Find where the given text appears and provide that cell's center as (X, Y) coordinate. 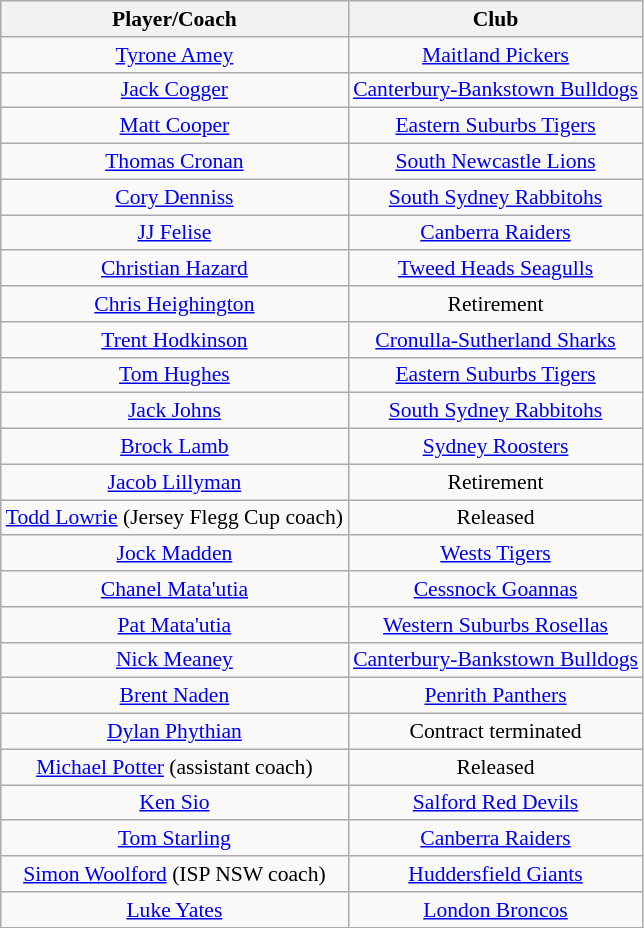
Tom Hughes (174, 375)
Cronulla-Sutherland Sharks (496, 340)
Ken Sio (174, 803)
London Broncos (496, 910)
Todd Lowrie (Jersey Flegg Cup coach) (174, 518)
Chris Heighington (174, 304)
Thomas Cronan (174, 162)
Tweed Heads Seagulls (496, 269)
Jack Johns (174, 411)
Jacob Lillyman (174, 482)
Sydney Roosters (496, 447)
Cory Denniss (174, 197)
Tom Starling (174, 839)
Huddersfield Giants (496, 874)
South Newcastle Lions (496, 162)
Tyrone Amey (174, 55)
Maitland Pickers (496, 55)
Trent Hodkinson (174, 340)
Contract terminated (496, 732)
Michael Potter (assistant coach) (174, 767)
Chanel Mata'utia (174, 589)
Jock Madden (174, 554)
Christian Hazard (174, 269)
Club (496, 19)
Salford Red Devils (496, 803)
JJ Felise (174, 233)
Matt Cooper (174, 126)
Brent Naden (174, 696)
Jack Cogger (174, 90)
Cessnock Goannas (496, 589)
Nick Meaney (174, 660)
Player/Coach (174, 19)
Western Suburbs Rosellas (496, 625)
Dylan Phythian (174, 732)
Pat Mata'utia (174, 625)
Brock Lamb (174, 447)
Simon Woolford (ISP NSW coach) (174, 874)
Penrith Panthers (496, 696)
Luke Yates (174, 910)
Wests Tigers (496, 554)
